Determine the (X, Y) coordinate at the center of the cell enclosing the given text.  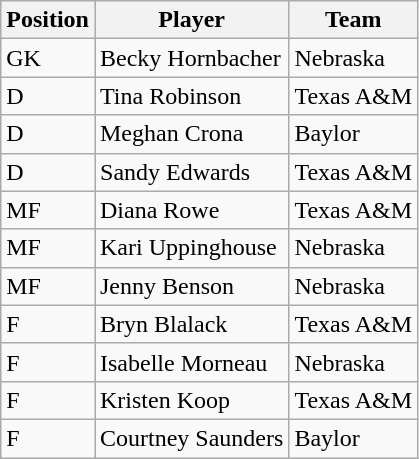
Meghan Crona (191, 134)
Position (48, 20)
Isabelle Morneau (191, 362)
Team (354, 20)
Courtney Saunders (191, 438)
Bryn Blalack (191, 324)
Tina Robinson (191, 96)
Becky Hornbacher (191, 58)
Kari Uppinghouse (191, 248)
Jenny Benson (191, 286)
Diana Rowe (191, 210)
Player (191, 20)
Sandy Edwards (191, 172)
GK (48, 58)
Kristen Koop (191, 400)
